Find where the given text appears and provide that cell's center as [X, Y] coordinate. 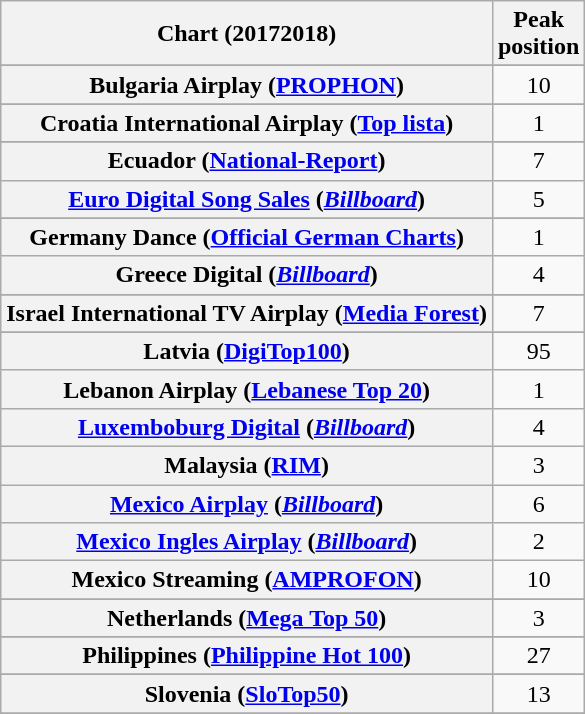
Ecuador (National-Report) [247, 161]
Mexico Ingles Airplay (Billboard) [247, 542]
Bulgaria Airplay (PROPHON) [247, 85]
Mexico Streaming (AMPROFON) [247, 580]
5 [538, 199]
Israel International TV Airplay (Media Forest) [247, 313]
Lebanon Airplay (Lebanese Top 20) [247, 389]
Germany Dance (Official German Charts) [247, 237]
Mexico Airplay (Billboard) [247, 503]
Croatia International Airplay (Top lista) [247, 123]
Euro Digital Song Sales (Billboard) [247, 199]
6 [538, 503]
Malaysia (RIM) [247, 465]
27 [538, 656]
Slovenia (SloTop50) [247, 694]
Latvia (DigiTop100) [247, 351]
Peak position [538, 34]
2 [538, 542]
95 [538, 351]
13 [538, 694]
Chart (20172018) [247, 34]
Netherlands (Mega Top 50) [247, 618]
Philippines (Philippine Hot 100) [247, 656]
Greece Digital (Billboard) [247, 275]
Luxemboburg Digital (Billboard) [247, 427]
